Locate the cell with the specified text and output its (X, Y) center coordinate. 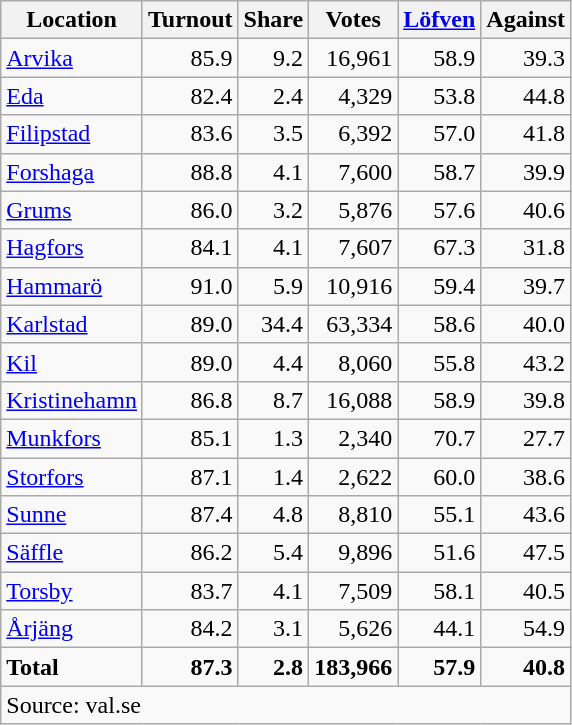
27.7 (526, 438)
Kristinehamn (72, 400)
Turnout (190, 20)
Source: val.se (286, 705)
40.8 (526, 667)
41.8 (526, 134)
5,876 (354, 210)
1.3 (274, 438)
34.4 (274, 324)
Munkfors (72, 438)
Eda (72, 96)
Löfven (440, 20)
8,060 (354, 362)
Torsby (72, 591)
85.1 (190, 438)
16,088 (354, 400)
39.7 (526, 286)
Total (72, 667)
7,509 (354, 591)
16,961 (354, 58)
57.6 (440, 210)
83.6 (190, 134)
7,600 (354, 172)
57.9 (440, 667)
7,607 (354, 248)
Hammarö (72, 286)
183,966 (354, 667)
Kil (72, 362)
3.1 (274, 629)
5,626 (354, 629)
53.8 (440, 96)
44.1 (440, 629)
2.4 (274, 96)
84.2 (190, 629)
Säffle (72, 553)
88.8 (190, 172)
Arvika (72, 58)
40.6 (526, 210)
60.0 (440, 477)
Forshaga (72, 172)
Sunne (72, 515)
2,340 (354, 438)
55.8 (440, 362)
58.1 (440, 591)
4,329 (354, 96)
Against (526, 20)
1.4 (274, 477)
43.2 (526, 362)
51.6 (440, 553)
Filipstad (72, 134)
83.7 (190, 591)
Votes (354, 20)
54.9 (526, 629)
Share (274, 20)
57.0 (440, 134)
85.9 (190, 58)
82.4 (190, 96)
9,896 (354, 553)
5.9 (274, 286)
59.4 (440, 286)
3.2 (274, 210)
2,622 (354, 477)
87.1 (190, 477)
38.6 (526, 477)
47.5 (526, 553)
Storfors (72, 477)
40.0 (526, 324)
63,334 (354, 324)
86.2 (190, 553)
3.5 (274, 134)
84.1 (190, 248)
6,392 (354, 134)
8,810 (354, 515)
91.0 (190, 286)
4.8 (274, 515)
9.2 (274, 58)
44.8 (526, 96)
10,916 (354, 286)
39.8 (526, 400)
Årjäng (72, 629)
67.3 (440, 248)
58.6 (440, 324)
31.8 (526, 248)
86.8 (190, 400)
70.7 (440, 438)
5.4 (274, 553)
43.6 (526, 515)
58.7 (440, 172)
39.9 (526, 172)
Grums (72, 210)
39.3 (526, 58)
40.5 (526, 591)
55.1 (440, 515)
86.0 (190, 210)
4.4 (274, 362)
Karlstad (72, 324)
8.7 (274, 400)
87.4 (190, 515)
87.3 (190, 667)
Hagfors (72, 248)
Location (72, 20)
2.8 (274, 667)
